Extract the [X, Y] coordinate from the center of the cell holding the provided text.  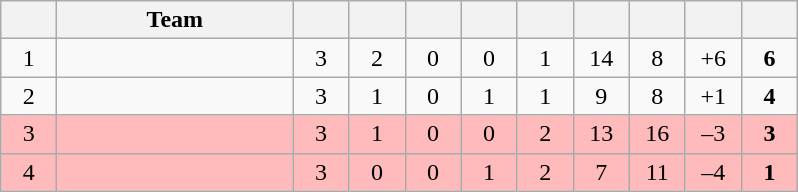
7 [601, 172]
+6 [713, 58]
+1 [713, 96]
11 [657, 172]
14 [601, 58]
–3 [713, 134]
6 [769, 58]
Team [175, 20]
9 [601, 96]
13 [601, 134]
–4 [713, 172]
16 [657, 134]
